Extract the [x, y] coordinate from the center of the cell holding the provided text.  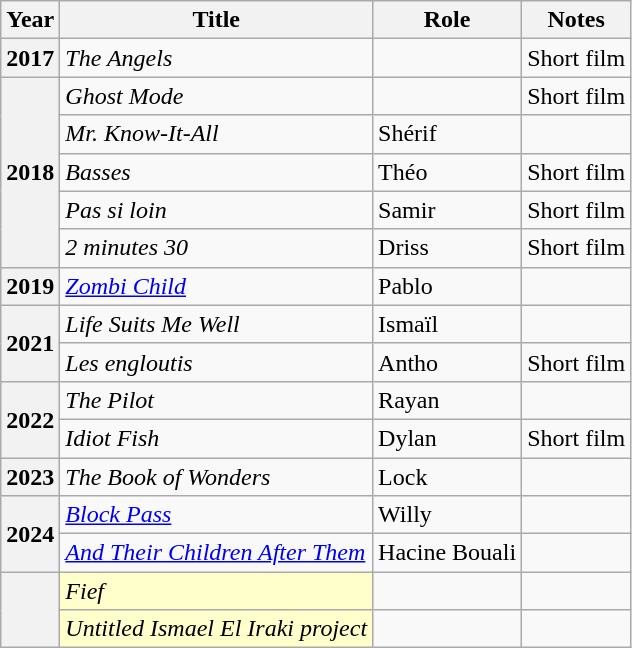
Hacine Bouali [448, 553]
Pablo [448, 286]
Willy [448, 515]
Théo [448, 172]
Basses [216, 172]
Role [448, 20]
Life Suits Me Well [216, 324]
Fief [216, 591]
2018 [30, 172]
The Pilot [216, 400]
The Angels [216, 58]
Mr. Know-It-All [216, 134]
Ghost Mode [216, 96]
Pas si loin [216, 210]
2023 [30, 477]
Untitled Ismael El Iraki project [216, 629]
2024 [30, 534]
Antho [448, 362]
Samir [448, 210]
Rayan [448, 400]
Driss [448, 248]
Notes [576, 20]
And Their Children After Them [216, 553]
Title [216, 20]
Idiot Fish [216, 438]
Shérif [448, 134]
Zombi Child [216, 286]
The Book of Wonders [216, 477]
2019 [30, 286]
Dylan [448, 438]
Block Pass [216, 515]
2022 [30, 419]
2021 [30, 343]
Ismaïl [448, 324]
Year [30, 20]
2 minutes 30 [216, 248]
Les engloutis [216, 362]
2017 [30, 58]
Lock [448, 477]
